Locate the cell with the specified text and output its [x, y] center coordinate. 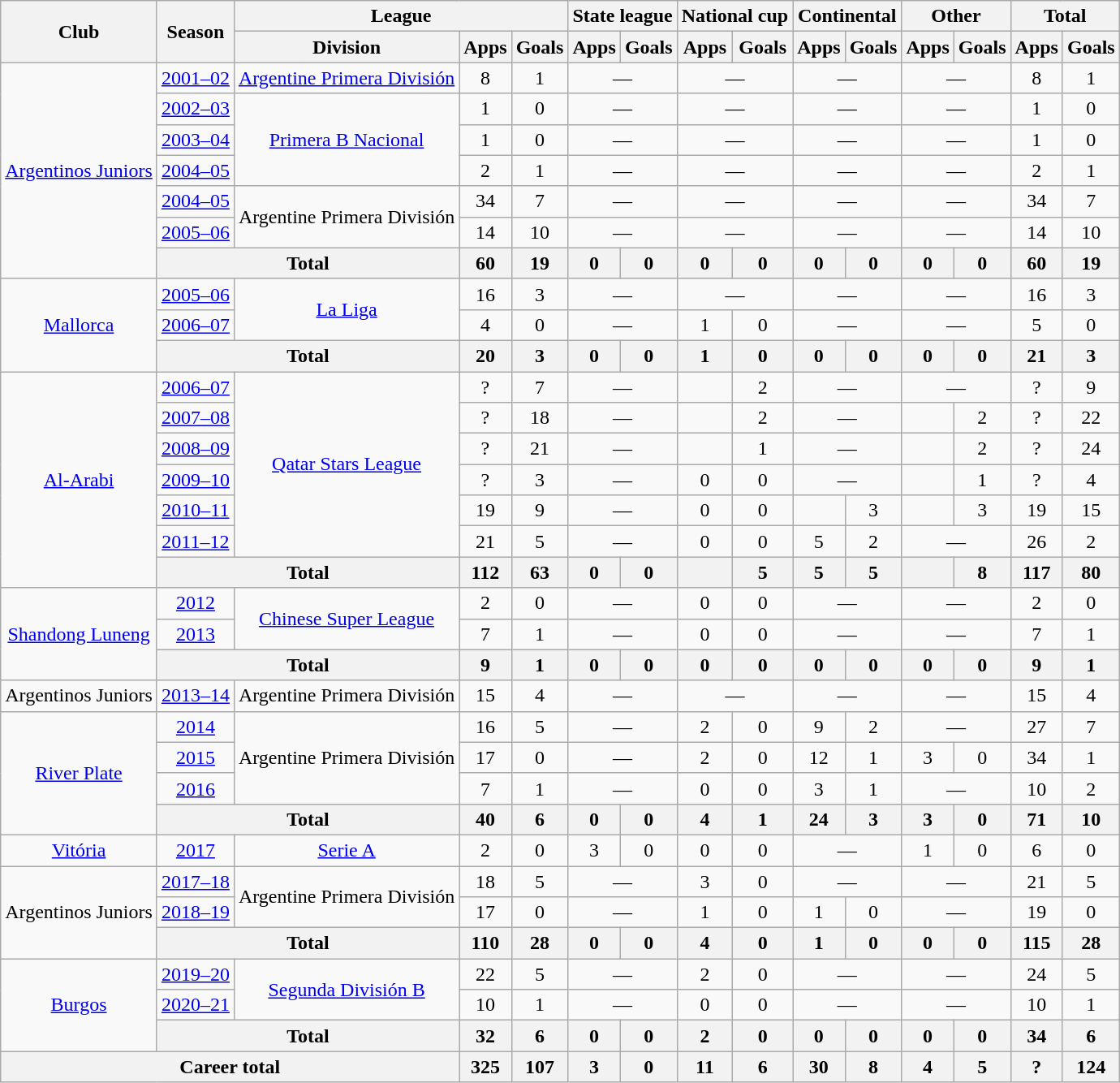
112 [485, 572]
30 [819, 1067]
2012 [195, 603]
2002–03 [195, 109]
2017–18 [195, 881]
2003–04 [195, 140]
11 [704, 1067]
2013–14 [195, 696]
20 [485, 356]
Shandong Luneng [80, 634]
2011–12 [195, 541]
2009–10 [195, 480]
Season [195, 32]
2014 [195, 727]
115 [1036, 943]
Vitória [80, 850]
Chinese Super League [346, 619]
71 [1036, 819]
110 [485, 943]
80 [1091, 572]
117 [1036, 572]
Career total [230, 1067]
2001–02 [195, 78]
2013 [195, 634]
2016 [195, 788]
2008–09 [195, 449]
La Liga [346, 309]
40 [485, 819]
2010–11 [195, 511]
Burgos [80, 1005]
325 [485, 1067]
2018–19 [195, 913]
Division [346, 47]
32 [485, 1036]
Primera B Nacional [346, 140]
2017 [195, 850]
Club [80, 32]
Al-Arabi [80, 480]
2015 [195, 757]
63 [540, 572]
League [401, 16]
2020–21 [195, 1005]
Mallorca [80, 325]
107 [540, 1067]
Serie A [346, 850]
12 [819, 757]
Segunda División B [346, 990]
27 [1036, 727]
Continental [847, 16]
124 [1091, 1067]
Other [956, 16]
River Plate [80, 773]
State league [622, 16]
Qatar Stars League [346, 464]
26 [1036, 541]
2007–08 [195, 418]
National cup [734, 16]
2019–20 [195, 974]
